Scan for the cell matching the given text and deliver its [X, Y] coordinate at center. 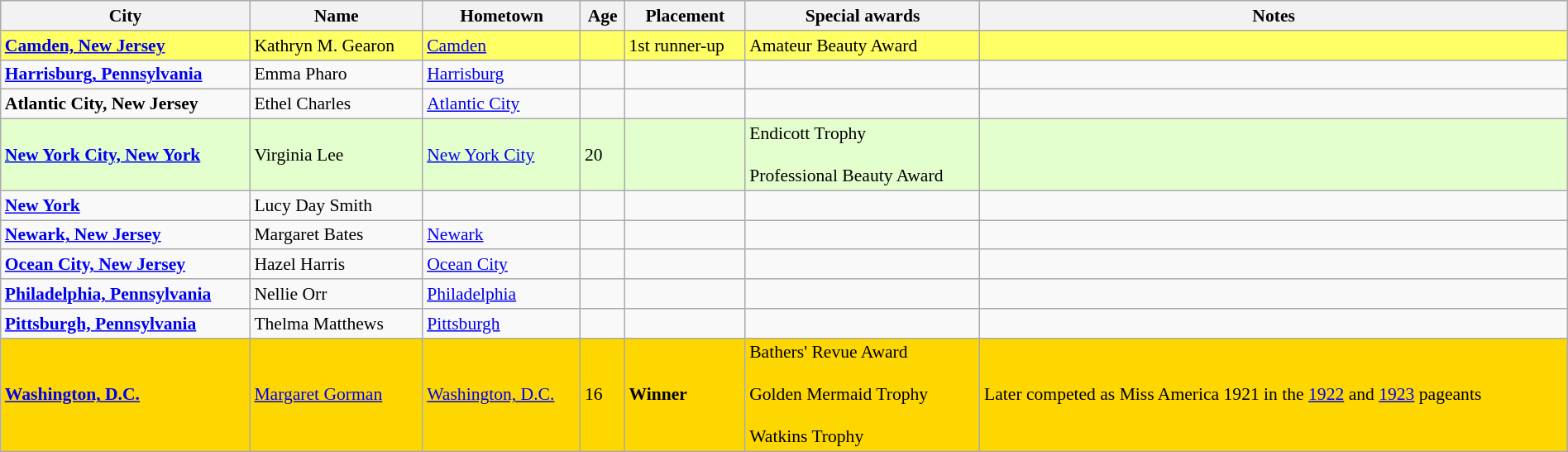
Harrisburg, Pennsylvania [126, 75]
Ethel Charles [336, 104]
Newark, New Jersey [126, 235]
16 [603, 395]
Placement [686, 16]
Philadelphia [501, 294]
Bathers' Revue AwardGolden Mermaid TrophyWatkins Trophy [863, 395]
Ocean City, New Jersey [126, 265]
Newark [501, 235]
Endicott TrophyProfessional Beauty Award [863, 156]
Emma Pharo [336, 75]
Pittsburgh, Pennsylvania [126, 324]
Atlantic City [501, 104]
City [126, 16]
Lucy Day Smith [336, 205]
Thelma Matthews [336, 324]
Margaret Gorman [336, 395]
Ocean City [501, 265]
New York [126, 205]
Virginia Lee [336, 156]
Hazel Harris [336, 265]
Harrisburg [501, 75]
Philadelphia, Pennsylvania [126, 294]
Amateur Beauty Award [863, 46]
1st runner-up [686, 46]
New York City [501, 156]
Notes [1274, 16]
Camden [501, 46]
Later competed as Miss America 1921 in the 1922 and 1923 pageants [1274, 395]
Margaret Bates [336, 235]
Name [336, 16]
Age [603, 16]
Pittsburgh [501, 324]
Special awards [863, 16]
Nellie Orr [336, 294]
Winner [686, 395]
Hometown [501, 16]
Kathryn M. Gearon [336, 46]
20 [603, 156]
New York City, New York [126, 156]
Atlantic City, New Jersey [126, 104]
Camden, New Jersey [126, 46]
